Determine the [X, Y] coordinate at the center of the cell enclosing the given text.  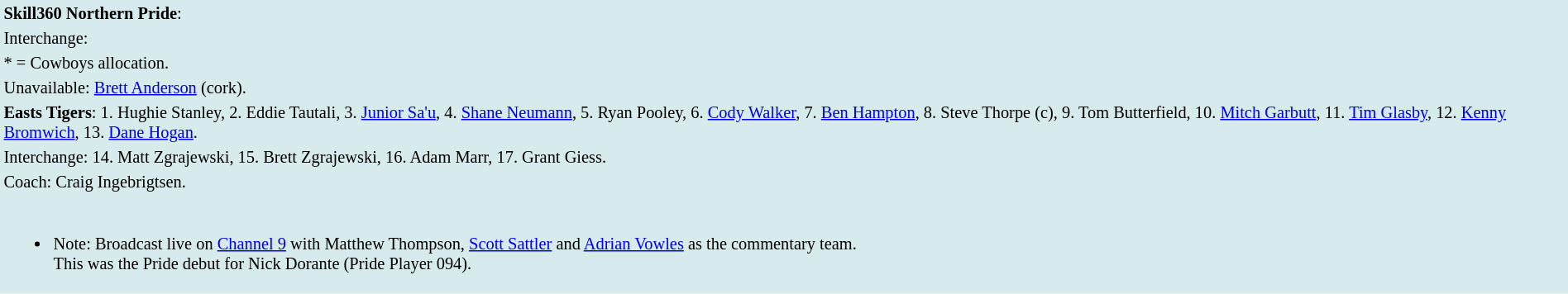
* = Cowboys allocation. [784, 63]
Unavailable: Brett Anderson (cork). [784, 88]
Interchange: [784, 38]
Interchange: 14. Matt Zgrajewski, 15. Brett Zgrajewski, 16. Adam Marr, 17. Grant Giess. [784, 157]
Coach: Craig Ingebrigtsen. [784, 182]
Skill360 Northern Pride: [784, 13]
